Return (x, y) of the center of cell containing provided text 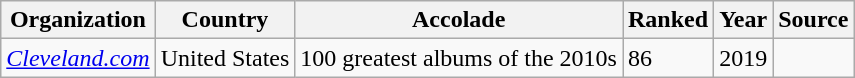
Cleveland.com (78, 58)
United States (225, 58)
Accolade (459, 20)
Year (744, 20)
Ranked (668, 20)
86 (668, 58)
100 greatest albums of the 2010s (459, 58)
Country (225, 20)
2019 (744, 58)
Source (814, 20)
Organization (78, 20)
